Detect which cell encompasses the target text, then output its [X, Y] center coordinate. 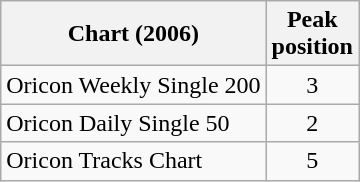
Oricon Tracks Chart [134, 161]
Chart (2006) [134, 34]
Peakposition [312, 34]
Oricon Daily Single 50 [134, 123]
5 [312, 161]
2 [312, 123]
Oricon Weekly Single 200 [134, 85]
3 [312, 85]
